Determine the [x, y] coordinate at the center of the cell enclosing the given text.  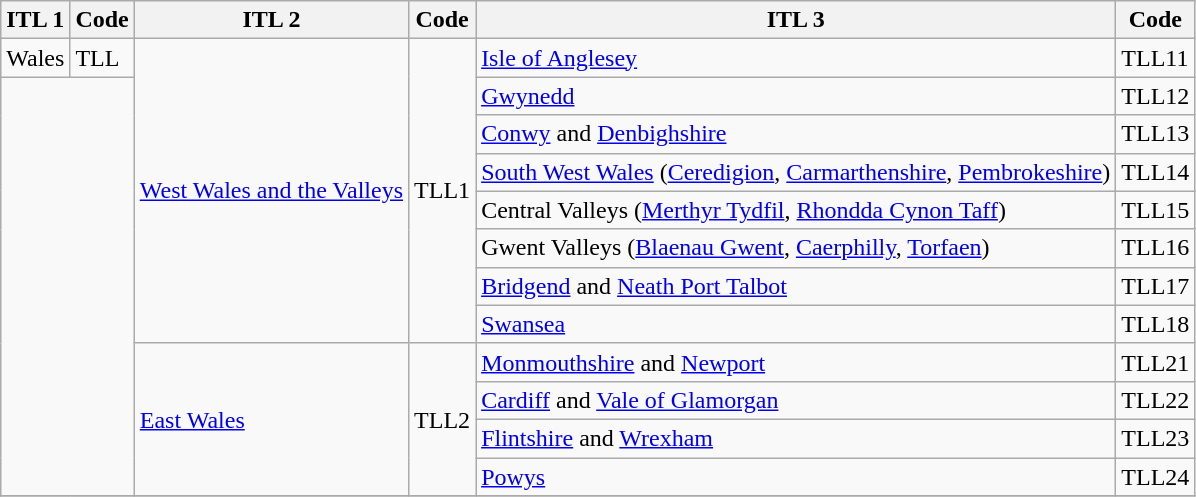
TLL13 [1156, 134]
TLL14 [1156, 172]
East Wales [271, 419]
TLL22 [1156, 400]
ITL 1 [36, 20]
Isle of Anglesey [796, 58]
ITL 2 [271, 20]
TLL21 [1156, 362]
TLL23 [1156, 438]
ITL 3 [796, 20]
TLL16 [1156, 248]
Cardiff and Vale of Glamorgan [796, 400]
TLL17 [1156, 286]
TLL15 [1156, 210]
TLL24 [1156, 477]
Swansea [796, 324]
South West Wales (Ceredigion, Carmarthenshire, Pembrokeshire) [796, 172]
Flintshire and Wrexham [796, 438]
Gwynedd [796, 96]
TLL1 [442, 191]
TLL18 [1156, 324]
TLL [102, 58]
Monmouthshire and Newport [796, 362]
Bridgend and Neath Port Talbot [796, 286]
TLL2 [442, 419]
TLL11 [1156, 58]
Conwy and Denbighshire [796, 134]
Wales [36, 58]
Central Valleys (Merthyr Tydfil, Rhondda Cynon Taff) [796, 210]
West Wales and the Valleys [271, 191]
TLL12 [1156, 96]
Gwent Valleys (Blaenau Gwent, Caerphilly, Torfaen) [796, 248]
Powys [796, 477]
